Locate the cell with the specified text and output its [X, Y] center coordinate. 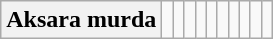
Aksara murda [82, 20]
